Provide the (x, y) coordinate of the cell's center where the given text is located.  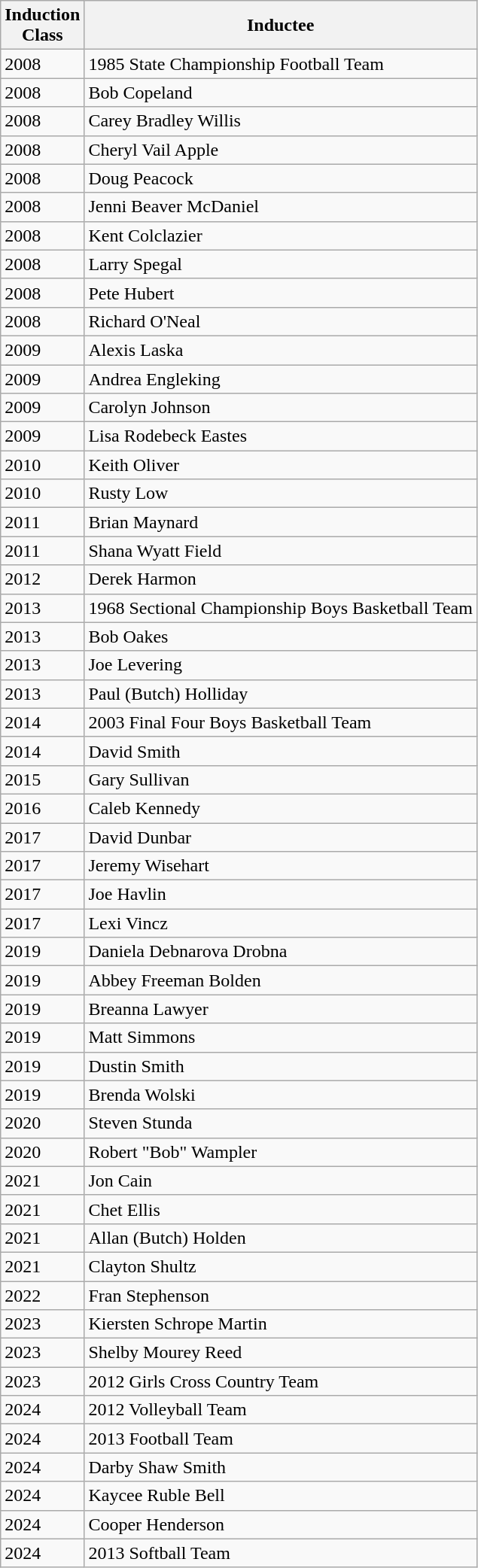
2013 Football Team (281, 1439)
Abbey Freeman Bolden (281, 980)
2013 Softball Team (281, 1553)
David Dunbar (281, 837)
David Smith (281, 751)
2012 Girls Cross Country Team (281, 1381)
Daniela Debnarova Drobna (281, 952)
Pete Hubert (281, 293)
Derek Harmon (281, 579)
Jeremy Wisehart (281, 866)
Chet Ellis (281, 1209)
2003 Final Four Boys Basketball Team (281, 722)
2016 (42, 808)
Caleb Kennedy (281, 808)
2015 (42, 779)
Lisa Rodebeck Eastes (281, 436)
Alexis Laska (281, 350)
Matt Simmons (281, 1038)
Carolyn Johnson (281, 408)
2012 Volleyball Team (281, 1410)
Robert "Bob" Wampler (281, 1152)
Andrea Engleking (281, 378)
Dustin Smith (281, 1066)
Cheryl Vail Apple (281, 150)
Rusty Low (281, 494)
Doug Peacock (281, 178)
Bob Copeland (281, 93)
Larry Spegal (281, 264)
Carey Bradley Willis (281, 121)
2012 (42, 579)
Joe Havlin (281, 895)
Shelby Mourey Reed (281, 1353)
Kiersten Schrope Martin (281, 1324)
Darby Shaw Smith (281, 1467)
Fran Stephenson (281, 1295)
Gary Sullivan (281, 779)
Jenni Beaver McDaniel (281, 207)
Kent Colclazier (281, 236)
Keith Oliver (281, 465)
Kaycee Ruble Bell (281, 1496)
Brenda Wolski (281, 1095)
Jon Cain (281, 1181)
1968 Sectional Championship Boys Basketball Team (281, 608)
Inductee (281, 26)
Shana Wyatt Field (281, 551)
Cooper Henderson (281, 1524)
InductionClass (42, 26)
Bob Oakes (281, 637)
Allan (Butch) Holden (281, 1238)
Joe Levering (281, 665)
Steven Stunda (281, 1123)
Paul (Butch) Holliday (281, 694)
Lexi Vincz (281, 923)
Richard O'Neal (281, 321)
Clayton Shultz (281, 1266)
Breanna Lawyer (281, 1009)
1985 State Championship Football Team (281, 64)
Brian Maynard (281, 522)
2022 (42, 1295)
